Detect which cell encompasses the target text, then output its (x, y) center coordinate. 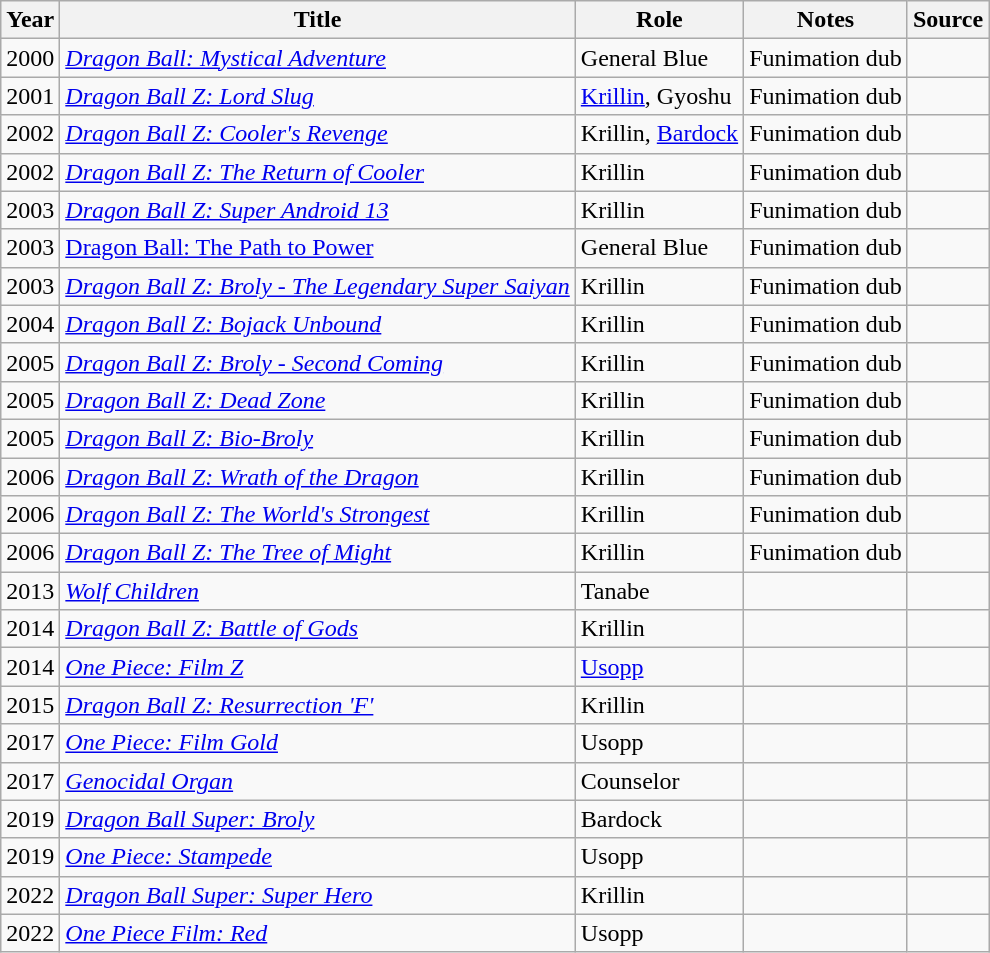
Source (948, 20)
One Piece: Film Z (318, 667)
2015 (30, 705)
Dragon Ball Z: Battle of Gods (318, 629)
Dragon Ball Z: Bojack Unbound (318, 324)
One Piece: Stampede (318, 857)
Genocidal Organ (318, 781)
Krillin, Bardock (659, 134)
One Piece Film: Red (318, 933)
Dragon Ball Z: The Tree of Might (318, 553)
Dragon Ball Z: Cooler's Revenge (318, 134)
Dragon Ball Z: Broly - The Legendary Super Saiyan (318, 286)
2013 (30, 591)
Dragon Ball Z: Bio-Broly (318, 438)
Dragon Ball Z: The World's Strongest (318, 515)
Dragon Ball Z: The Return of Cooler (318, 172)
Tanabe (659, 591)
Role (659, 20)
Krillin, Gyoshu (659, 96)
Dragon Ball Super: Super Hero (318, 895)
Dragon Ball Z: Broly - Second Coming (318, 362)
2000 (30, 58)
Dragon Ball Z: Dead Zone (318, 400)
Notes (826, 20)
Dragon Ball Super: Broly (318, 819)
Wolf Children (318, 591)
Counselor (659, 781)
Dragon Ball Z: Lord Slug (318, 96)
Dragon Ball Z: Super Android 13 (318, 210)
Bardock (659, 819)
Title (318, 20)
Dragon Ball Z: Wrath of the Dragon (318, 477)
2004 (30, 324)
Dragon Ball: The Path to Power (318, 248)
Year (30, 20)
Dragon Ball: Mystical Adventure (318, 58)
2001 (30, 96)
One Piece: Film Gold (318, 743)
Dragon Ball Z: Resurrection 'F' (318, 705)
